Provide the (x, y) coordinate of the cell's center where the given text is located.  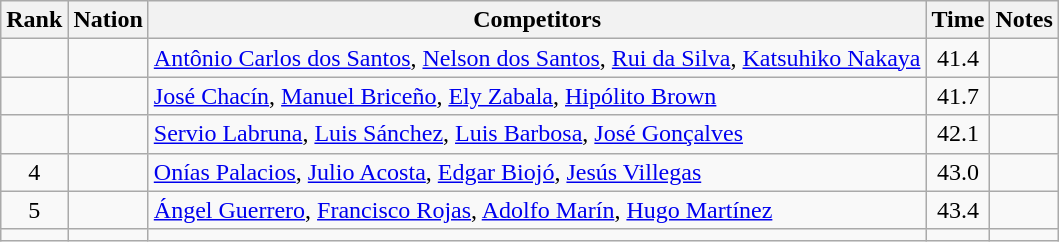
Notes (1024, 20)
43.4 (958, 210)
43.0 (958, 172)
Servio Labruna, Luis Sánchez, Luis Barbosa, José Gonçalves (537, 134)
41.7 (958, 96)
Time (958, 20)
José Chacín, Manuel Briceño, Ely Zabala, Hipólito Brown (537, 96)
4 (34, 172)
Ángel Guerrero, Francisco Rojas, Adolfo Marín, Hugo Martínez (537, 210)
Rank (34, 20)
5 (34, 210)
42.1 (958, 134)
41.4 (958, 58)
Onías Palacios, Julio Acosta, Edgar Biojó, Jesús Villegas (537, 172)
Nation (108, 20)
Competitors (537, 20)
Antônio Carlos dos Santos, Nelson dos Santos, Rui da Silva, Katsuhiko Nakaya (537, 58)
